Return (x, y) of the center of cell containing provided text 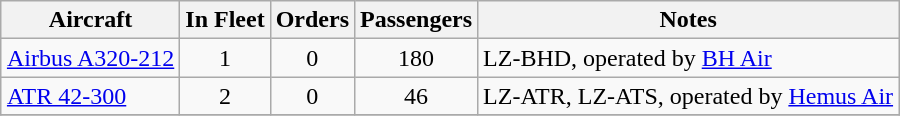
Airbus A320-212 (90, 58)
46 (416, 96)
In Fleet (225, 20)
180 (416, 58)
Aircraft (90, 20)
Passengers (416, 20)
1 (225, 58)
ATR 42-300 (90, 96)
2 (225, 96)
Orders (312, 20)
Notes (688, 20)
LZ-BHD, operated by BH Air (688, 58)
LZ-ATR, LZ-ATS, operated by Hemus Air (688, 96)
